Detect which cell encompasses the target text, then output its [X, Y] center coordinate. 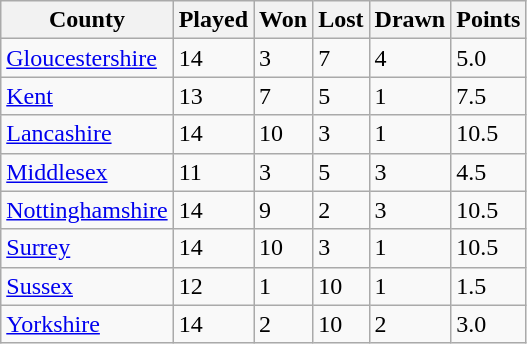
7.5 [488, 96]
13 [213, 96]
9 [284, 210]
Gloucestershire [87, 58]
Lost [341, 20]
Sussex [87, 286]
Yorkshire [87, 324]
County [87, 20]
4 [410, 58]
Surrey [87, 248]
4.5 [488, 172]
Lancashire [87, 134]
Drawn [410, 20]
Middlesex [87, 172]
Played [213, 20]
Nottinghamshire [87, 210]
5.0 [488, 58]
Won [284, 20]
1.5 [488, 286]
Points [488, 20]
12 [213, 286]
11 [213, 172]
3.0 [488, 324]
Kent [87, 96]
